Scan for the cell matching the given text and deliver its [x, y] coordinate at center. 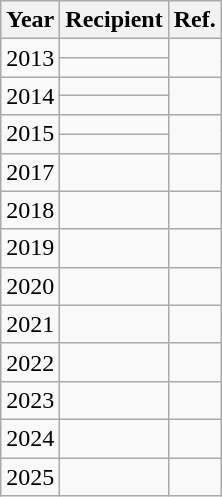
Ref. [194, 20]
2014 [30, 96]
2022 [30, 362]
2025 [30, 477]
2018 [30, 210]
Recipient [114, 20]
2021 [30, 324]
Year [30, 20]
2013 [30, 58]
2019 [30, 248]
2023 [30, 400]
2020 [30, 286]
2024 [30, 438]
2017 [30, 172]
2015 [30, 134]
